Return the (x, y) coordinate for the center point of the cell that contains the specified text.  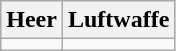
Heer (32, 20)
Luftwaffe (118, 20)
